Capture the cell that displays the provided text and extract its (X, Y) central coordinate. 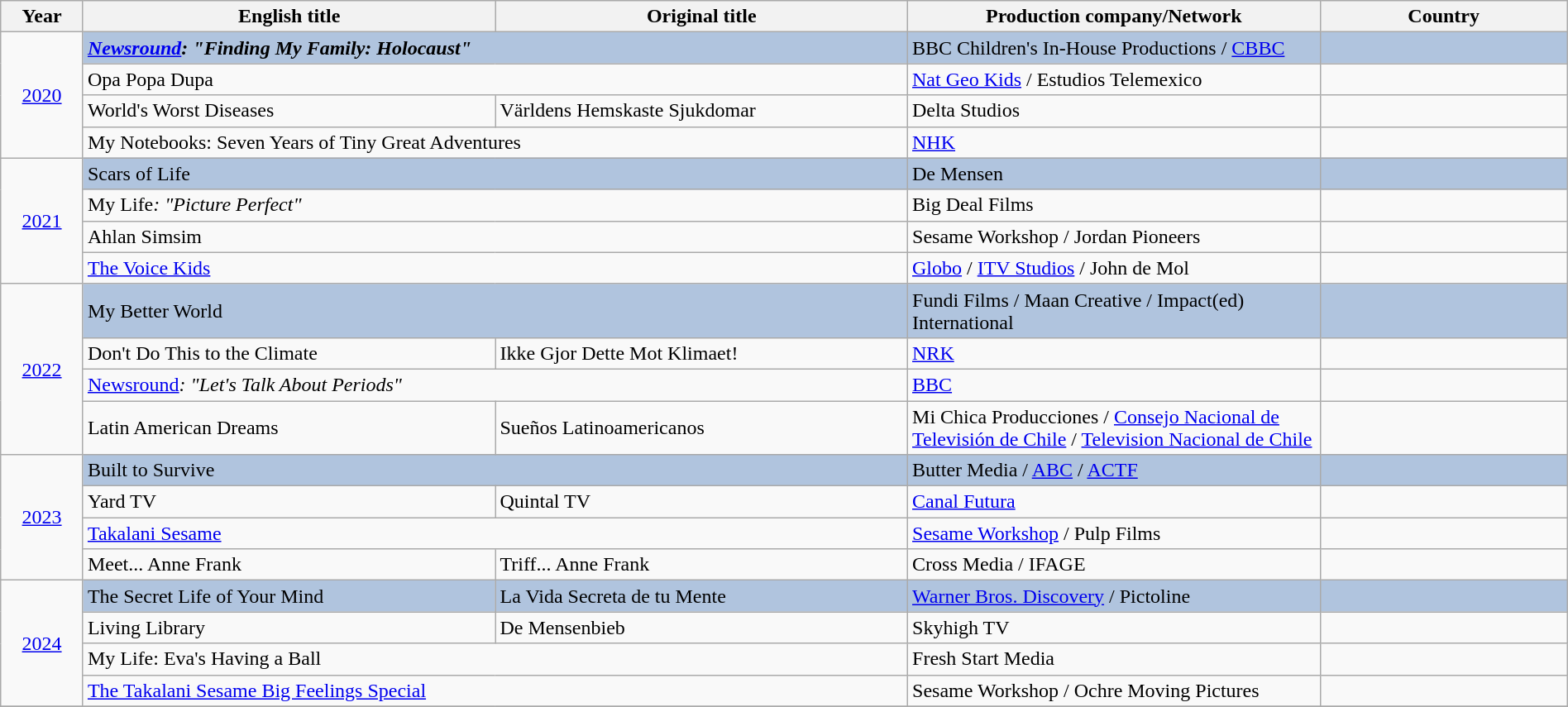
2020 (42, 95)
Sueños Latinoamericanos (701, 427)
Built to Survive (495, 471)
Mi Chica Producciones / Consejo Nacional de Televisión de Chile / Television Nacional de Chile (1115, 427)
The Voice Kids (495, 268)
De Mensenbieb (701, 628)
Cross Media / IFAGE (1115, 565)
Fundi Films / Maan Creative / Impact(ed) International (1115, 311)
De Mensen (1115, 174)
Ahlan Simsim (495, 236)
2021 (42, 221)
Yard TV (289, 502)
NRK (1115, 353)
The Secret Life of Your Mind (289, 596)
My Notebooks: Seven Years of Tiny Great Adventures (495, 142)
La Vida Secreta de tu Mente (701, 596)
2022 (42, 369)
Big Deal Films (1115, 205)
Globo / ITV Studios / John de Mol (1115, 268)
Sesame Workshop / Pulp Films (1115, 533)
BBC Children's In-House Productions / CBBC (1115, 48)
2024 (42, 643)
Ikke Gjor Dette Mot Klimaet! (701, 353)
Quintal TV (701, 502)
My Life: Eva's Having a Ball (495, 659)
Don't Do This to the Climate (289, 353)
Production company/Network (1115, 17)
Världens Hemskaste Sjukdomar (701, 111)
Living Library (289, 628)
Warner Bros. Discovery / Pictoline (1115, 596)
Newsround: "Finding My Family: Holocaust" (495, 48)
The Takalani Sesame Big Feelings Special (495, 690)
Sesame Workshop / Jordan Pioneers (1115, 236)
Nat Geo Kids / Estudios Telemexico (1115, 79)
Delta Studios (1115, 111)
Newsround: "Let's Talk About Periods" (495, 385)
Sesame Workshop / Ochre Moving Pictures (1115, 690)
Original title (701, 17)
NHK (1115, 142)
Meet... Anne Frank (289, 565)
Country (1444, 17)
My Better World (495, 311)
Year (42, 17)
World's Worst Diseases (289, 111)
Takalani Sesame (495, 533)
Fresh Start Media (1115, 659)
Butter Media / ABC / ACTF (1115, 471)
Latin American Dreams (289, 427)
My Life: "Picture Perfect" (495, 205)
2023 (42, 518)
Opa Popa Dupa (495, 79)
Triff... Anne Frank (701, 565)
Scars of Life (495, 174)
English title (289, 17)
Skyhigh TV (1115, 628)
Canal Futura (1115, 502)
BBC (1115, 385)
